Locate the cell with the specified text and output its (X, Y) center coordinate. 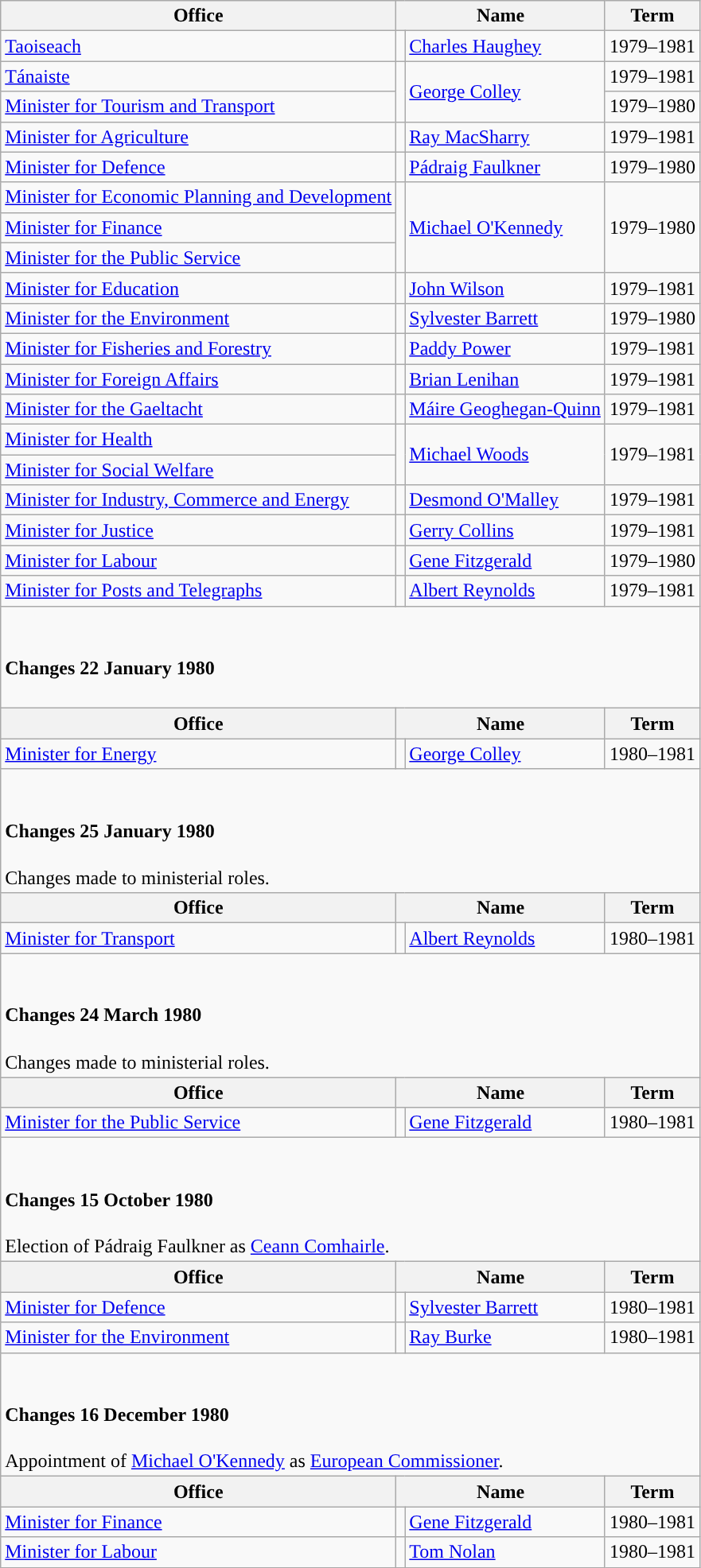
Minister for Agriculture (199, 137)
Changes 22 January 1980 (350, 657)
Minister for Tourism and Transport (199, 107)
Minister for Health (199, 440)
Desmond O'Malley (505, 500)
Minister for Industry, Commerce and Energy (199, 500)
Charles Haughey (505, 46)
Changes 25 January 1980Changes made to ministerial roles. (350, 831)
Minister for the Gaeltacht (199, 409)
Ray Burke (505, 1337)
John Wilson (505, 288)
Changes 15 October 1980Election of Pádraig Faulkner as Ceann Comhairle. (350, 1200)
Minister for Energy (199, 754)
Tánaiste (199, 76)
Minister for Transport (199, 938)
Minister for Foreign Affairs (199, 379)
Ray MacSharry (505, 137)
Máire Geoghegan-Quinn (505, 409)
Tom Nolan (505, 1552)
Changes 16 December 1980Appointment of Michael O'Kennedy as European Commissioner. (350, 1415)
Minister for Social Welfare (199, 470)
Gerry Collins (505, 530)
Paddy Power (505, 348)
Minister for Justice (199, 530)
Minister for Education (199, 288)
Minister for Fisheries and Forestry (199, 348)
Michael O'Kennedy (505, 227)
Minister for Posts and Telegraphs (199, 591)
Taoiseach (199, 46)
Brian Lenihan (505, 379)
Changes 24 March 1980Changes made to ministerial roles. (350, 1015)
Michael Woods (505, 455)
Minister for Economic Planning and Development (199, 197)
Pádraig Faulkner (505, 167)
